Search for the cell housing the specified text and yield its [x, y] center coordinate. 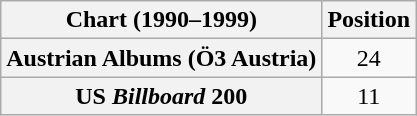
Austrian Albums (Ö3 Austria) [162, 58]
24 [369, 58]
Chart (1990–1999) [162, 20]
11 [369, 96]
Position [369, 20]
US Billboard 200 [162, 96]
